Provide the [X, Y] coordinate of the cell's center where the given text is located.  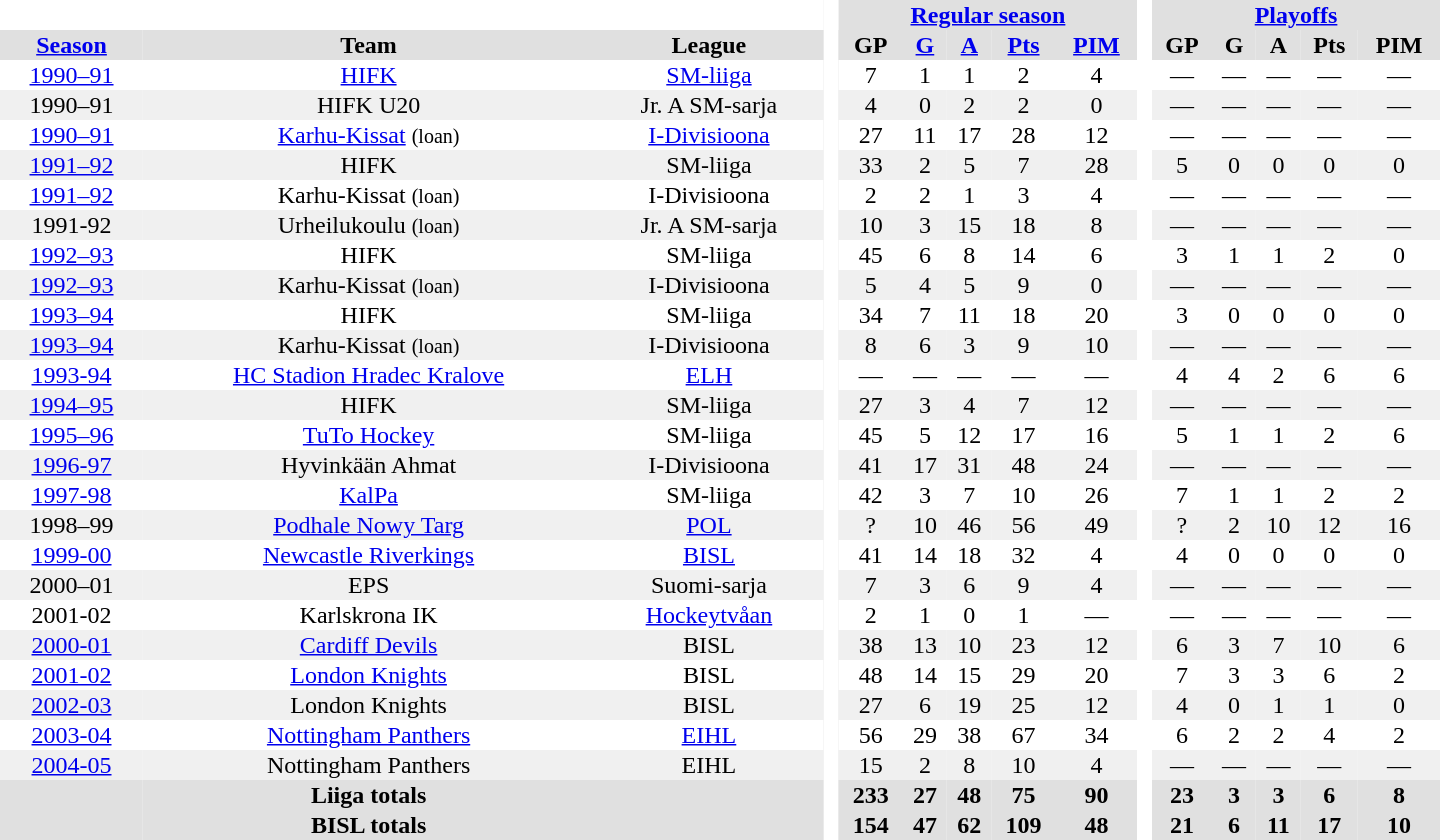
Suomi-sarja [709, 585]
19 [969, 705]
Liiga totals [368, 795]
Hockeytvåan [709, 615]
2004-05 [72, 765]
BISL totals [368, 825]
Season [72, 45]
47 [925, 825]
2000-01 [72, 645]
2003-04 [72, 735]
Team [368, 45]
Playoffs [1296, 15]
49 [1097, 525]
46 [969, 525]
42 [871, 495]
21 [1182, 825]
1994–95 [72, 405]
Regular season [988, 15]
Hyvinkään Ahmat [368, 465]
League [709, 45]
109 [1024, 825]
Newcastle Riverkings [368, 555]
75 [1024, 795]
24 [1097, 465]
1997-98 [72, 495]
POL [709, 525]
1995–96 [72, 435]
Karlskrona IK [368, 615]
1991-92 [72, 225]
25 [1024, 705]
EPS [368, 585]
TuTo Hockey [368, 435]
90 [1097, 795]
Urheilukoulu (loan) [368, 225]
32 [1024, 555]
HC Stadion Hradec Kralove [368, 375]
2000–01 [72, 585]
33 [871, 165]
233 [871, 795]
Podhale Nowy Targ [368, 525]
13 [925, 645]
Cardiff Devils [368, 645]
1998–99 [72, 525]
2002-03 [72, 705]
26 [1097, 495]
62 [969, 825]
1993-94 [72, 375]
154 [871, 825]
67 [1024, 735]
1999-00 [72, 555]
ELH [709, 375]
31 [969, 465]
HIFK U20 [368, 105]
KalPa [368, 495]
1996-97 [72, 465]
